Scan for the cell matching the given text and deliver its (x, y) coordinate at center. 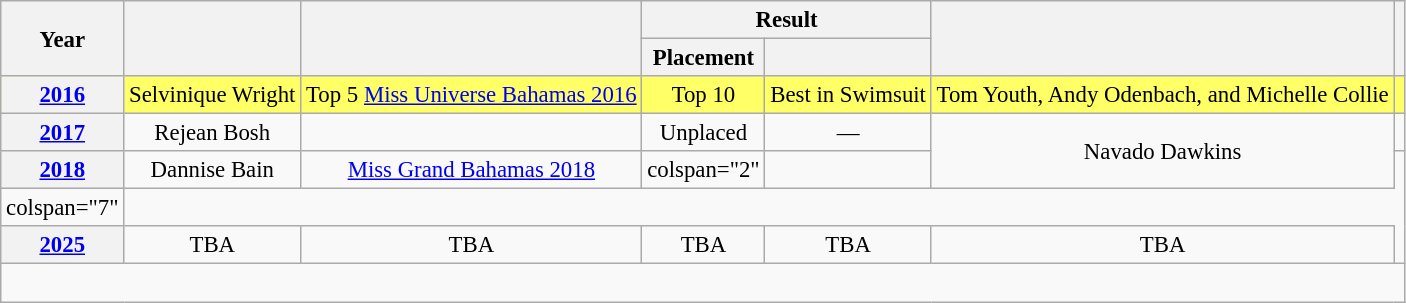
Best in Swimsuit (848, 95)
Unplaced (704, 133)
Dannise Bain (212, 170)
colspan="7" (62, 208)
Year (62, 38)
colspan="2" (704, 170)
Navado Dawkins (1162, 152)
Miss Grand Bahamas 2018 (472, 170)
Rejean Bosh (212, 133)
2025 (62, 245)
2018 (62, 170)
2017 (62, 133)
Top 5 Miss Universe Bahamas 2016 (472, 95)
Selvinique Wright (212, 95)
Top 10 (704, 95)
Placement (704, 58)
2016 (62, 95)
Result (786, 20)
Tom Youth, Andy Odenbach, and Michelle Collie (1162, 95)
— (848, 133)
